Output the [X, Y] coordinate of the center of the cell containing the given text.  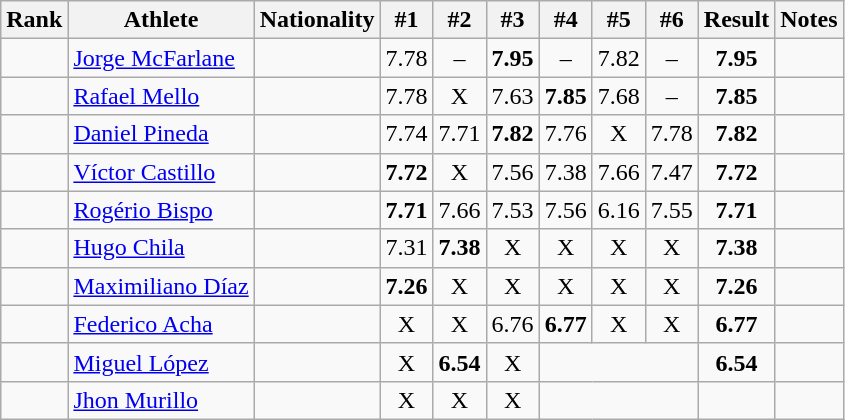
Miguel López [161, 362]
Daniel Pineda [161, 134]
Jhon Murillo [161, 400]
7.68 [618, 96]
Rank [34, 20]
7.31 [406, 248]
7.55 [672, 210]
Jorge McFarlane [161, 58]
Result [736, 20]
Federico Acha [161, 324]
#1 [406, 20]
7.74 [406, 134]
Rafael Mello [161, 96]
Nationality [317, 20]
#5 [618, 20]
Rogério Bispo [161, 210]
7.63 [512, 96]
Athlete [161, 20]
7.53 [512, 210]
7.76 [566, 134]
Hugo Chila [161, 248]
Notes [809, 20]
#2 [460, 20]
6.76 [512, 324]
7.47 [672, 172]
Maximiliano Díaz [161, 286]
#3 [512, 20]
#6 [672, 20]
6.16 [618, 210]
#4 [566, 20]
Víctor Castillo [161, 172]
